Output the (X, Y) coordinate of the center of the cell containing the given text.  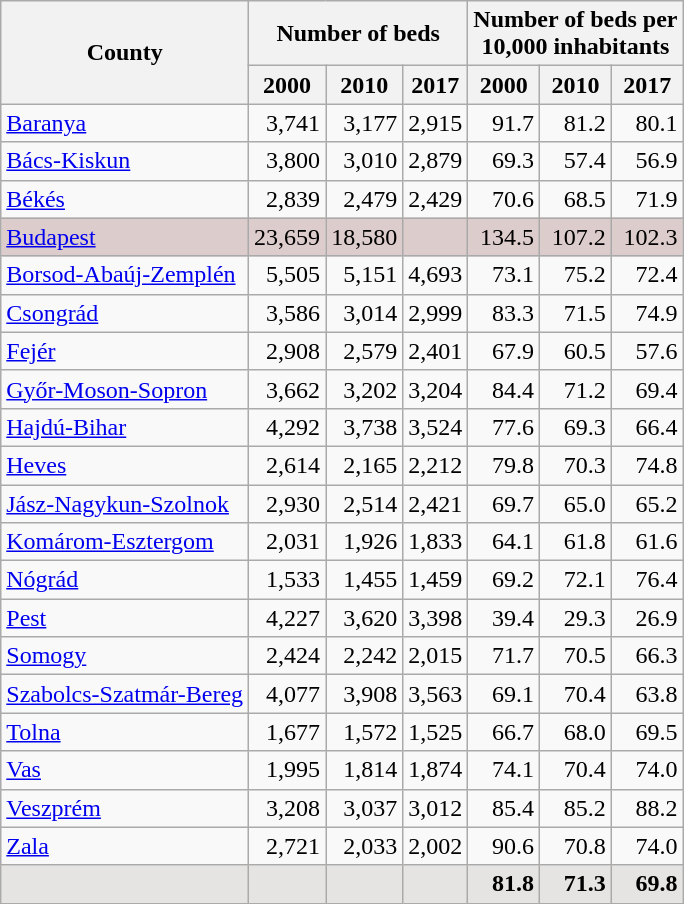
84.4 (504, 389)
3,014 (364, 313)
Tolna (125, 732)
Zala (125, 846)
2,614 (288, 465)
74.8 (647, 465)
1,677 (288, 732)
2,514 (364, 503)
134.5 (504, 237)
3,010 (364, 161)
71.3 (576, 884)
1,814 (364, 770)
79.8 (504, 465)
Komárom-Esztergom (125, 542)
3,563 (436, 694)
2,839 (288, 199)
Hajdú-Bihar (125, 427)
2,015 (436, 656)
57.4 (576, 161)
3,908 (364, 694)
2,879 (436, 161)
2,165 (364, 465)
69.8 (647, 884)
66.4 (647, 427)
85.2 (576, 808)
Nógrád (125, 580)
1,995 (288, 770)
3,741 (288, 123)
66.3 (647, 656)
2,479 (364, 199)
2,421 (436, 503)
61.6 (647, 542)
73.1 (504, 275)
70.3 (576, 465)
2,212 (436, 465)
3,586 (288, 313)
2,242 (364, 656)
2,033 (364, 846)
71.2 (576, 389)
39.4 (504, 618)
Number of beds (358, 34)
29.3 (576, 618)
3,202 (364, 389)
County (125, 52)
4,227 (288, 618)
107.2 (576, 237)
3,738 (364, 427)
71.7 (504, 656)
3,662 (288, 389)
66.7 (504, 732)
3,398 (436, 618)
Budapest (125, 237)
2,031 (288, 542)
3,620 (364, 618)
3,208 (288, 808)
4,292 (288, 427)
77.6 (504, 427)
88.2 (647, 808)
75.2 (576, 275)
69.5 (647, 732)
69.2 (504, 580)
63.8 (647, 694)
5,505 (288, 275)
71.5 (576, 313)
Jász-Nagykun-Szolnok (125, 503)
61.8 (576, 542)
69.1 (504, 694)
2,930 (288, 503)
1,572 (364, 732)
Heves (125, 465)
Győr-Moson-Sopron (125, 389)
3,800 (288, 161)
72.1 (576, 580)
Szabolcs-Szatmár-Bereg (125, 694)
2,999 (436, 313)
1,926 (364, 542)
69.4 (647, 389)
67.9 (504, 351)
56.9 (647, 161)
2,429 (436, 199)
65.2 (647, 503)
1,459 (436, 580)
76.4 (647, 580)
83.3 (504, 313)
26.9 (647, 618)
65.0 (576, 503)
4,077 (288, 694)
Bács-Kiskun (125, 161)
2,908 (288, 351)
60.5 (576, 351)
Number of beds per10,000 inhabitants (576, 34)
Pest (125, 618)
71.9 (647, 199)
1,525 (436, 732)
3,177 (364, 123)
Csongrád (125, 313)
90.6 (504, 846)
70.5 (576, 656)
69.7 (504, 503)
Borsod-Abaúj-Zemplén (125, 275)
81.2 (576, 123)
102.3 (647, 237)
3,012 (436, 808)
1,455 (364, 580)
1,533 (288, 580)
85.4 (504, 808)
74.1 (504, 770)
2,424 (288, 656)
70.6 (504, 199)
3,037 (364, 808)
2,579 (364, 351)
81.8 (504, 884)
80.1 (647, 123)
Vas (125, 770)
1,874 (436, 770)
18,580 (364, 237)
57.6 (647, 351)
Fejér (125, 351)
23,659 (288, 237)
3,524 (436, 427)
2,002 (436, 846)
1,833 (436, 542)
68.0 (576, 732)
74.9 (647, 313)
2,915 (436, 123)
72.4 (647, 275)
5,151 (364, 275)
91.7 (504, 123)
3,204 (436, 389)
Somogy (125, 656)
2,401 (436, 351)
70.8 (576, 846)
4,693 (436, 275)
Veszprém (125, 808)
64.1 (504, 542)
Békés (125, 199)
Baranya (125, 123)
68.5 (576, 199)
2,721 (288, 846)
